Provide the (x, y) coordinate of the cell's center where the given text is located.  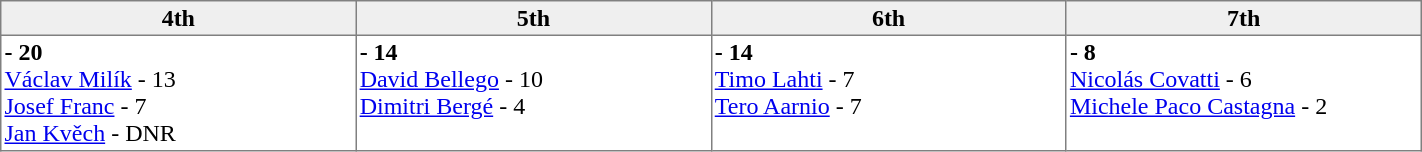
4th (178, 18)
- 14David Bellego - 10Dimitri Bergé - 4 (534, 93)
5th (534, 18)
- 14Timo Lahti - 7Tero Aarnio - 7 (888, 93)
- 8Nicolás Covatti - 6Michele Paco Castagna - 2 (1244, 93)
6th (888, 18)
7th (1244, 18)
- 20Václav Milík - 13Josef Franc - 7Jan Kvěch - DNR (178, 93)
